Return the [x, y] coordinate for the center point of the cell that contains the specified text.  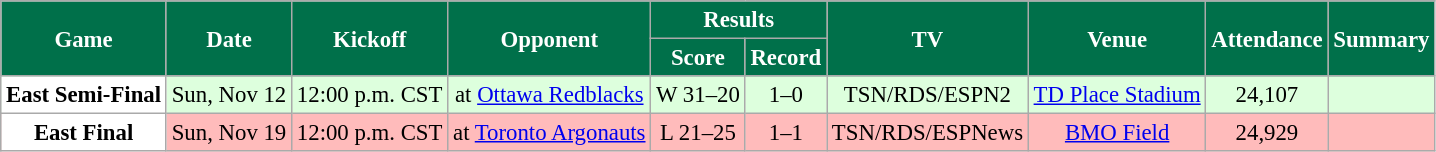
Score [698, 58]
Attendance [1267, 38]
1–0 [786, 95]
Game [84, 38]
Opponent [550, 38]
Summary [1382, 38]
Results [739, 20]
Sun, Nov 19 [228, 133]
Record [786, 58]
Venue [1117, 38]
Sun, Nov 12 [228, 95]
East Final [84, 133]
TSN/RDS/ESPNews [928, 133]
1–1 [786, 133]
East Semi-Final [84, 95]
TSN/RDS/ESPN2 [928, 95]
Kickoff [370, 38]
at Ottawa Redblacks [550, 95]
at Toronto Argonauts [550, 133]
24,107 [1267, 95]
W 31–20 [698, 95]
TD Place Stadium [1117, 95]
L 21–25 [698, 133]
BMO Field [1117, 133]
24,929 [1267, 133]
TV [928, 38]
Date [228, 38]
